Determine the [x, y] coordinate at the center of the cell enclosing the given text.  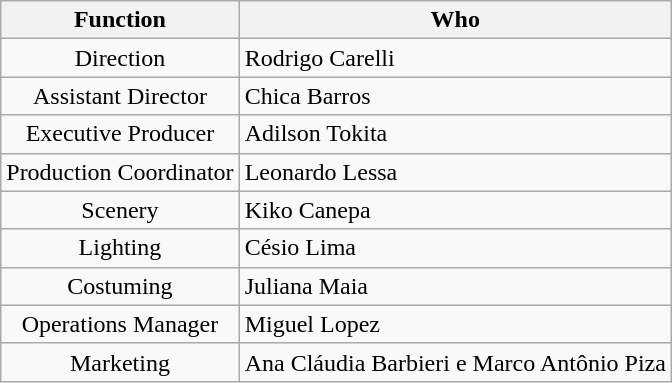
Lighting [120, 248]
Rodrigo Carelli [455, 58]
Marketing [120, 362]
Executive Producer [120, 134]
Operations Manager [120, 324]
Adilson Tokita [455, 134]
Who [455, 20]
Leonardo Lessa [455, 172]
Césio Lima [455, 248]
Chica Barros [455, 96]
Assistant Director [120, 96]
Juliana Maia [455, 286]
Scenery [120, 210]
Kiko Canepa [455, 210]
Costuming [120, 286]
Direction [120, 58]
Ana Cláudia Barbieri e Marco Antônio Piza [455, 362]
Miguel Lopez [455, 324]
Production Coordinator [120, 172]
Function [120, 20]
